Pinpoint the cell where the given text exists, returning its [X, Y] midpoint coordinate. 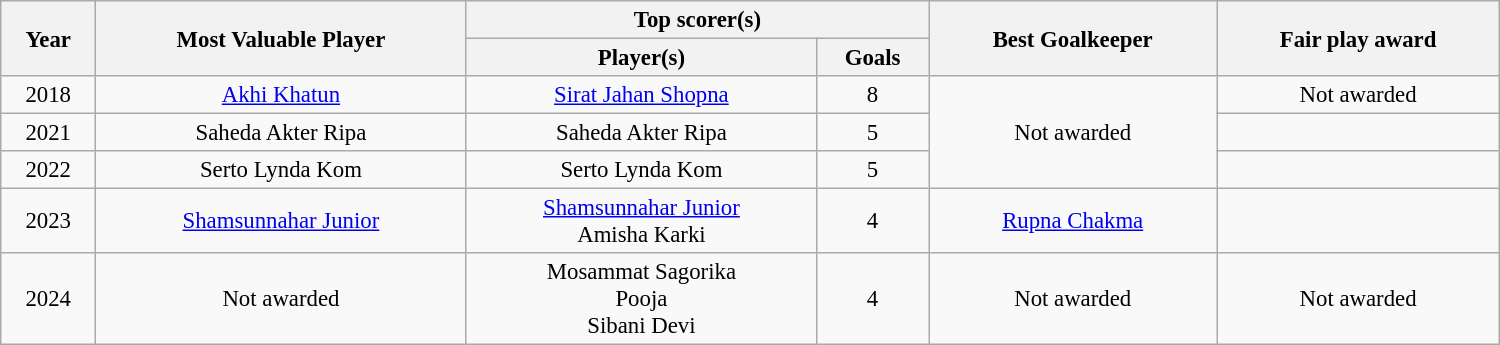
Best Goalkeeper [1073, 38]
Goals [873, 58]
2023 [48, 222]
Top scorer(s) [697, 20]
Sirat Jahan Shopna [641, 95]
Fair play award [1358, 38]
Shamsunnahar Junior Amisha Karki [641, 222]
2021 [48, 133]
Player(s) [641, 58]
2022 [48, 170]
Shamsunnahar Junior [282, 222]
8 [873, 95]
Rupna Chakma [1073, 222]
Year [48, 38]
4 [873, 222]
Most Valuable Player [282, 38]
2018 [48, 95]
Akhi Khatun [282, 95]
